Provide the [x, y] coordinate of the cell's center where the given text is located.  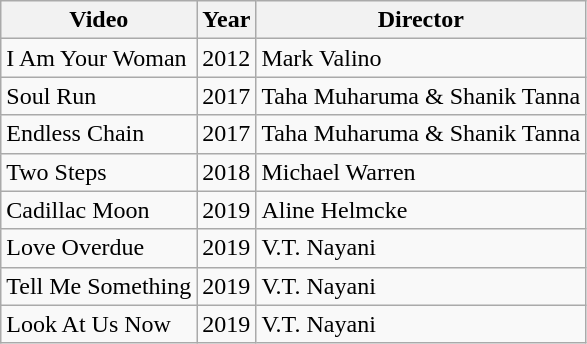
2012 [226, 58]
Aline Helmcke [421, 210]
Tell Me Something [99, 286]
Video [99, 20]
Two Steps [99, 172]
Look At Us Now [99, 324]
Michael Warren [421, 172]
Year [226, 20]
Cadillac Moon [99, 210]
Soul Run [99, 96]
Director [421, 20]
Endless Chain [99, 134]
Love Overdue [99, 248]
I Am Your Woman [99, 58]
2018 [226, 172]
Mark Valino [421, 58]
